Provide the (X, Y) coordinate of the cell's center where the given text is located.  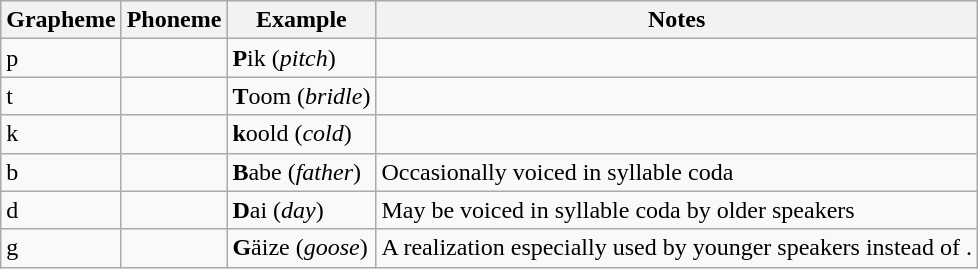
Notes (677, 20)
Dai (day) (302, 210)
koold (cold) (302, 134)
b (61, 172)
Occasionally voiced in syllable coda (677, 172)
Gäize (goose) (302, 248)
g (61, 248)
Babe (father) (302, 172)
A realization especially used by younger speakers instead of . (677, 248)
Phoneme (174, 20)
k (61, 134)
May be voiced in syllable coda by older speakers (677, 210)
t (61, 96)
d (61, 210)
Grapheme (61, 20)
p (61, 58)
Pik (pitch) (302, 58)
Example (302, 20)
Toom (bridle) (302, 96)
